Pinpoint the cell where the given text exists, returning its (X, Y) midpoint coordinate. 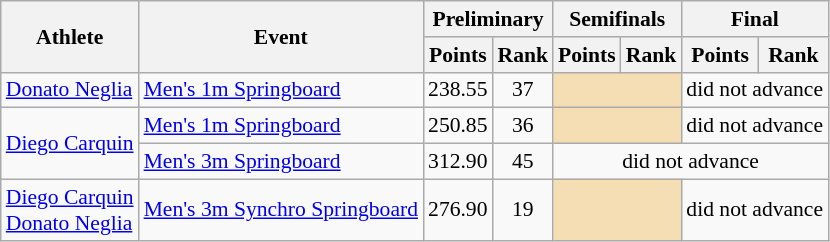
Preliminary (488, 19)
Donato Neglia (70, 90)
276.90 (458, 210)
45 (524, 162)
36 (524, 126)
Athlete (70, 36)
Diego CarquinDonato Neglia (70, 210)
238.55 (458, 90)
Men's 3m Springboard (281, 162)
Diego Carquin (70, 144)
19 (524, 210)
Men's 3m Synchro Springboard (281, 210)
37 (524, 90)
Event (281, 36)
Semifinals (617, 19)
312.90 (458, 162)
250.85 (458, 126)
Final (754, 19)
